Identify which cell holds the provided text, then report its [x, y] central coordinate. 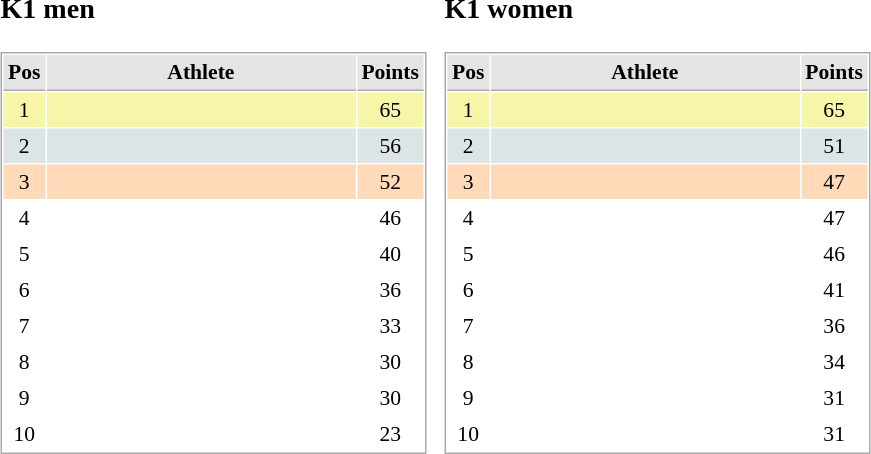
52 [390, 182]
51 [834, 146]
40 [390, 254]
23 [390, 434]
56 [390, 146]
33 [390, 326]
41 [834, 290]
34 [834, 362]
